Output the [x, y] coordinate of the center of the cell containing the given text.  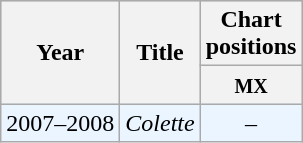
– [251, 123]
Title [160, 52]
2007–2008 [60, 123]
MX [251, 85]
Chart positions [251, 34]
Colette [160, 123]
Year [60, 52]
